Detect which cell encompasses the target text, then output its [x, y] center coordinate. 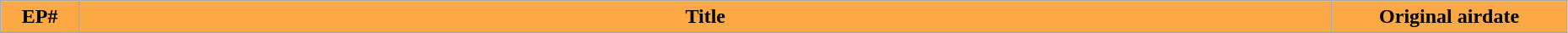
Title [705, 17]
EP# [40, 17]
Original airdate [1449, 17]
